Extract the (x, y) coordinate from the center of the cell holding the provided text.  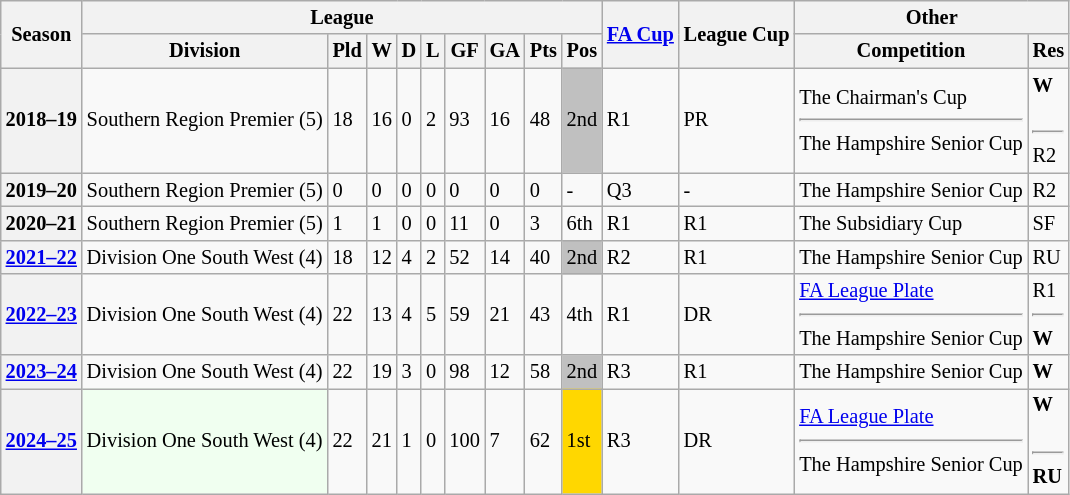
2020–21 (42, 223)
48 (544, 120)
Q3 (640, 190)
Pts (544, 51)
Division (205, 51)
2018–19 (42, 120)
2019–20 (42, 190)
R1 W (1048, 314)
PR (737, 120)
GF (464, 51)
93 (464, 120)
Other (932, 17)
The Subsidiary Cup (910, 223)
6th (582, 223)
L (432, 51)
RU (1048, 257)
40 (544, 257)
59 (464, 314)
2022–23 (42, 314)
D (409, 51)
SF (1048, 223)
FA Cup (640, 34)
62 (544, 440)
100 (464, 440)
58 (544, 372)
Pos (582, 51)
4th (582, 314)
Competition (910, 51)
W RU (1048, 440)
5 (432, 314)
Res (1048, 51)
43 (544, 314)
GA (505, 51)
The Chairman's Cup The Hampshire Senior Cup (910, 120)
Season (42, 34)
13 (382, 314)
14 (505, 257)
2021–22 (42, 257)
19 (382, 372)
98 (464, 372)
11 (464, 223)
2024–25 (42, 440)
2023–24 (42, 372)
7 (505, 440)
League Cup (737, 34)
Pld (348, 51)
1st (582, 440)
League (342, 17)
W R2 (1048, 120)
52 (464, 257)
